Identify which cell holds the provided text, then report its [X, Y] central coordinate. 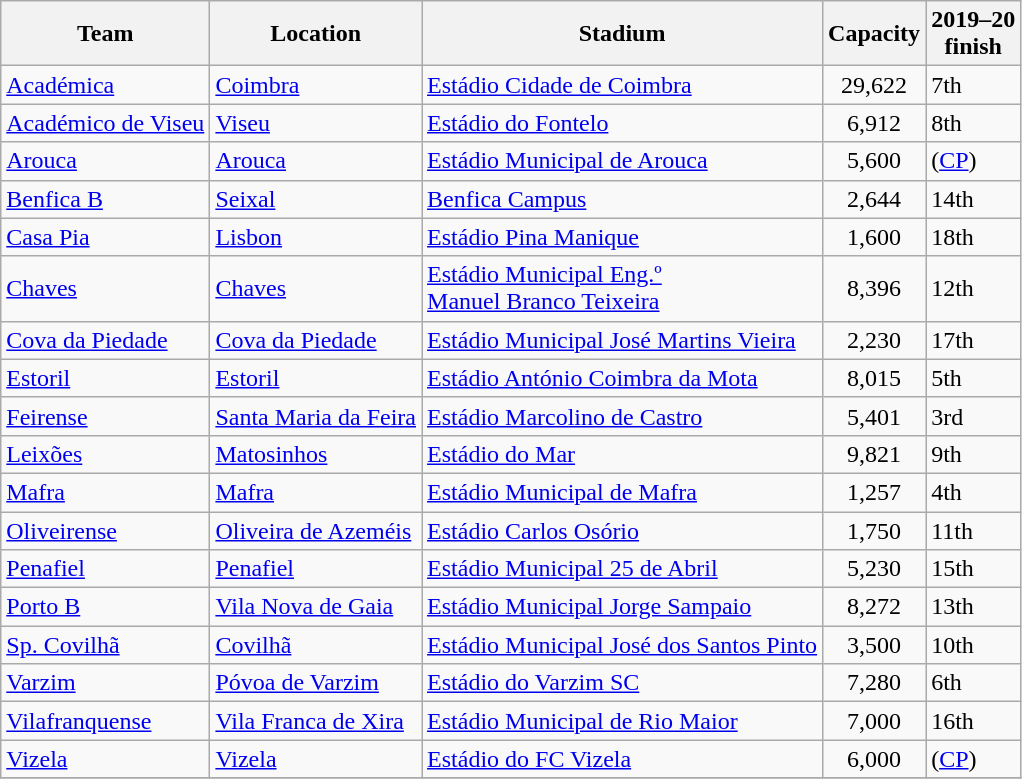
9th [974, 454]
5,600 [874, 161]
18th [974, 237]
Vila Nova de Gaia [316, 607]
Viseu [316, 123]
11th [974, 531]
5,401 [874, 416]
6th [974, 683]
Estádio Municipal de Rio Maior [622, 721]
7th [974, 85]
Capacity [874, 34]
Sp. Covilhã [106, 645]
Location [316, 34]
Vila Franca de Xira [316, 721]
Académico de Viseu [106, 123]
15th [974, 569]
Académica [106, 85]
Estádio António Coimbra da Mota [622, 378]
1,600 [874, 237]
Estádio do FC Vizela [622, 759]
16th [974, 721]
Casa Pia [106, 237]
1,750 [874, 531]
Estádio Municipal José Martins Vieira [622, 340]
Estádio Municipal Jorge Sampaio [622, 607]
Estádio Cidade de Coimbra [622, 85]
1,257 [874, 492]
Varzim [106, 683]
Benfica Campus [622, 199]
Estádio Carlos Osório [622, 531]
7,280 [874, 683]
8,272 [874, 607]
Oliveira de Azeméis [316, 531]
12th [974, 288]
Estádio do Fontelo [622, 123]
13th [974, 607]
Estádio do Varzim SC [622, 683]
Estádio Municipal de Arouca [622, 161]
8,396 [874, 288]
Coimbra [316, 85]
2,644 [874, 199]
3rd [974, 416]
Estádio Municipal de Mafra [622, 492]
29,622 [874, 85]
Estádio Pina Manique [622, 237]
Estádio do Mar [622, 454]
Vilafranquense [106, 721]
Santa Maria da Feira [316, 416]
Póvoa de Varzim [316, 683]
Lisbon [316, 237]
17th [974, 340]
8th [974, 123]
7,000 [874, 721]
5,230 [874, 569]
Estádio Municipal José dos Santos Pinto [622, 645]
Leixões [106, 454]
4th [974, 492]
Estádio Municipal Eng.ºManuel Branco Teixeira [622, 288]
Estádio Municipal 25 de Abril [622, 569]
6,000 [874, 759]
10th [974, 645]
Oliveirense [106, 531]
Covilhã [316, 645]
Team [106, 34]
5th [974, 378]
Matosinhos [316, 454]
Benfica B [106, 199]
14th [974, 199]
2019–20finish [974, 34]
Estádio Marcolino de Castro [622, 416]
3,500 [874, 645]
Stadium [622, 34]
2,230 [874, 340]
8,015 [874, 378]
9,821 [874, 454]
Seixal [316, 199]
Porto B [106, 607]
6,912 [874, 123]
Feirense [106, 416]
